For the text-containing cell, return its midpoint in (X, Y) coordinate format. 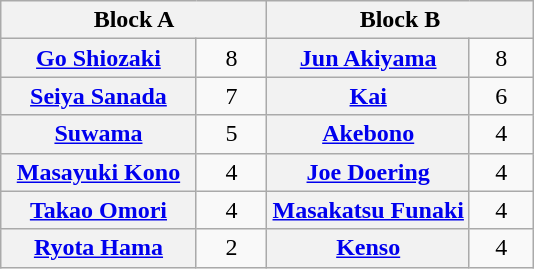
6 (501, 96)
Ryota Hama (98, 248)
Kai (368, 96)
Kenso (368, 248)
Block A (134, 20)
Masayuki Kono (98, 172)
Joe Doering (368, 172)
7 (232, 96)
Suwama (98, 134)
Block B (400, 20)
Masakatsu Funaki (368, 210)
Seiya Sanada (98, 96)
Akebono (368, 134)
5 (232, 134)
2 (232, 248)
Jun Akiyama (368, 58)
Go Shiozaki (98, 58)
Takao Omori (98, 210)
